Identify which cell holds the provided text, then report its (X, Y) central coordinate. 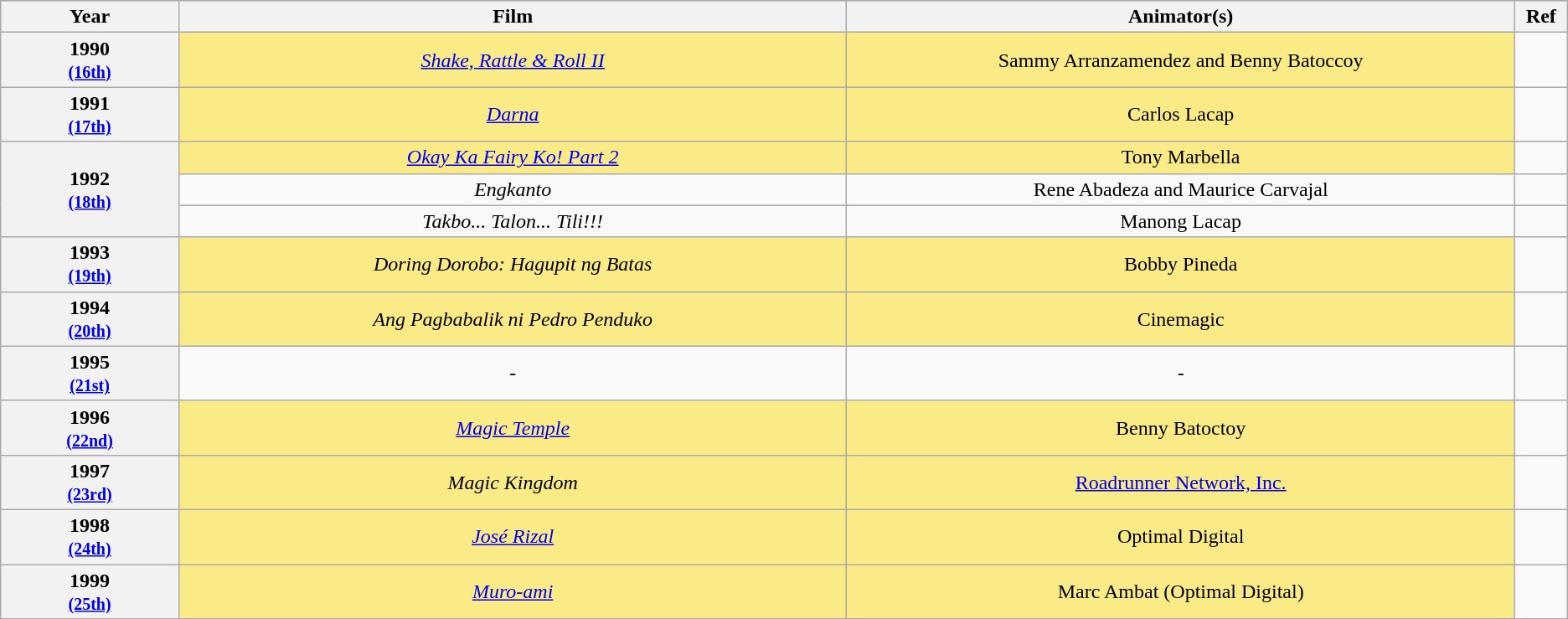
Film (513, 17)
Shake, Rattle & Roll II (513, 60)
Sammy Arranzamendez and Benny Batoccoy (1181, 60)
Magic Kingdom (513, 482)
Optimal Digital (1181, 536)
Darna (513, 114)
1993 (19th) (90, 265)
Manong Lacap (1181, 221)
1997 (23rd) (90, 482)
Marc Ambat (Optimal Digital) (1181, 591)
Ref (1541, 17)
Rene Abadeza and Maurice Carvajal (1181, 189)
Bobby Pineda (1181, 265)
Year (90, 17)
1994 (20th) (90, 318)
1998 (24th) (90, 536)
Takbo... Talon... Tili!!! (513, 221)
1995 (21st) (90, 374)
Cinemagic (1181, 318)
Magic Temple (513, 427)
Carlos Lacap (1181, 114)
Animator(s) (1181, 17)
Benny Batoctoy (1181, 427)
Ang Pagbabalik ni Pedro Penduko (513, 318)
1990 (16th) (90, 60)
1992 (18th) (90, 189)
1991 (17th) (90, 114)
Roadrunner Network, Inc. (1181, 482)
1999 (25th) (90, 591)
Tony Marbella (1181, 157)
1996 (22nd) (90, 427)
Okay Ka Fairy Ko! Part 2 (513, 157)
Muro-ami (513, 591)
Engkanto (513, 189)
José Rizal (513, 536)
Doring Dorobo: Hagupit ng Batas (513, 265)
